Output the [X, Y] coordinate of the center of the cell containing the given text.  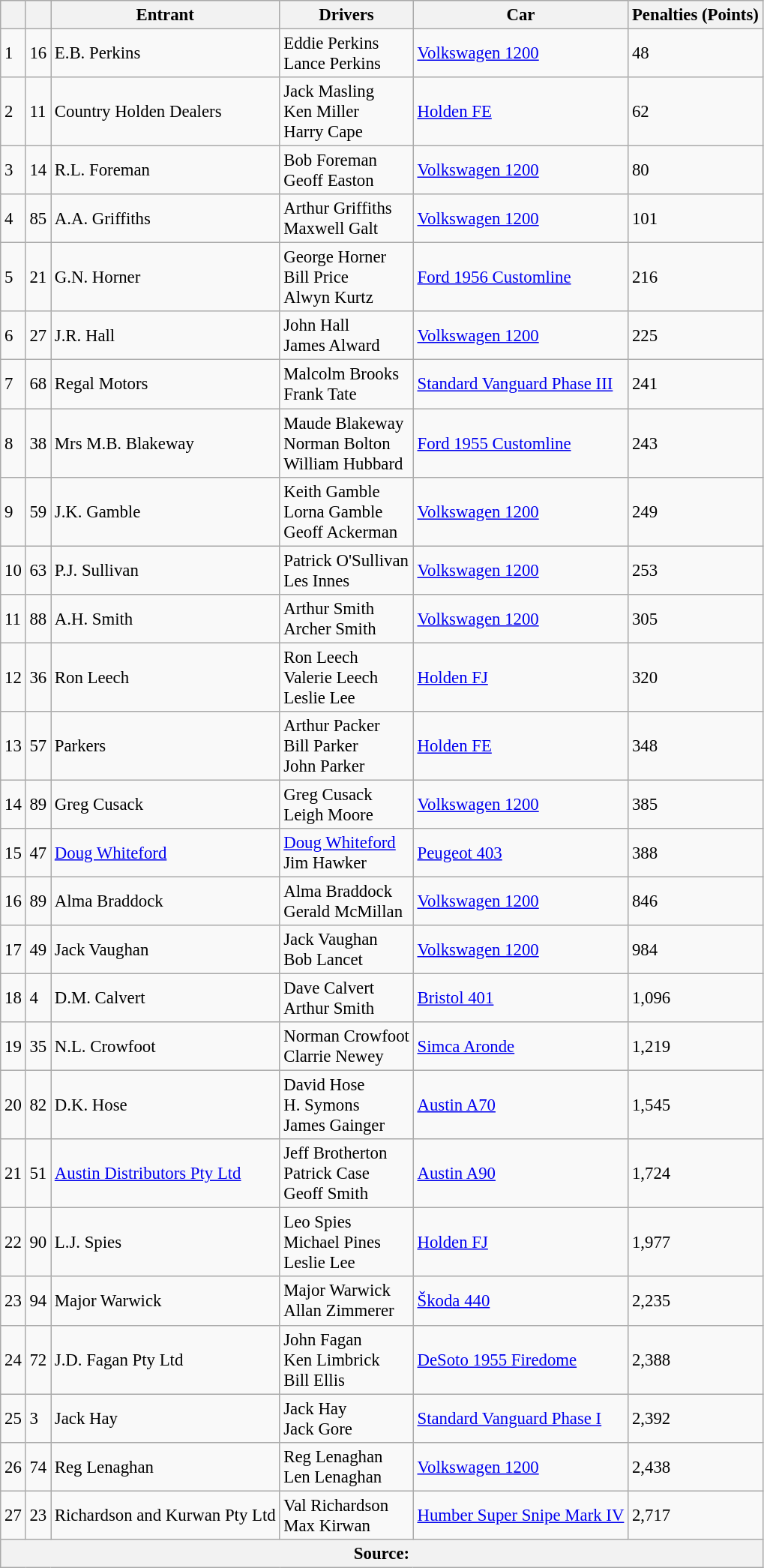
25 [13, 1419]
George Horner Bill Price Alwyn Kurtz [346, 277]
Doug Whiteford [165, 853]
Humber Super Snipe Mark IV [520, 1515]
Reg Lenaghan Len Lenaghan [346, 1467]
Greg Cusack Leigh Moore [346, 804]
241 [696, 384]
Major Warwick Allan Zimmerer [346, 1302]
Jack Vaughan [165, 949]
49 [37, 949]
Leo Spies Michael Pines Leslie Lee [346, 1243]
Austin A70 [520, 1105]
63 [37, 570]
Jack Hay [165, 1419]
26 [13, 1467]
7 [13, 384]
Standard Vanguard Phase III [520, 384]
Eddie Perkins Lance Perkins [346, 54]
Parkers [165, 746]
320 [696, 677]
Bob Foreman Geoff Easton [346, 171]
2,388 [696, 1360]
D.K. Hose [165, 1105]
Reg Lenaghan [165, 1467]
2 [13, 112]
Mrs M.B. Blakeway [165, 443]
J.D. Fagan Pty Ltd [165, 1360]
Arthur Smith Archer Smith [346, 618]
Austin A90 [520, 1174]
388 [696, 853]
846 [696, 901]
J.R. Hall [165, 336]
249 [696, 511]
E.B. Perkins [165, 54]
Simca Aronde [520, 1047]
Škoda 440 [520, 1302]
Alma Braddock Gerald McMillan [346, 901]
Car [520, 15]
2,235 [696, 1302]
2,438 [696, 1467]
Ron Leech [165, 677]
385 [696, 804]
348 [696, 746]
1,545 [696, 1105]
Source: [382, 1554]
Ford 1955 Customline [520, 443]
Richardson and Kurwan Pty Ltd [165, 1515]
82 [37, 1105]
72 [37, 1360]
Jack Masling Ken Miller Harry Cape [346, 112]
225 [696, 336]
David Hose H. Symons James Gainger [346, 1105]
35 [37, 1047]
36 [37, 677]
48 [696, 54]
17 [13, 949]
216 [696, 277]
G.N. Horner [165, 277]
Standard Vanguard Phase I [520, 1419]
94 [37, 1302]
57 [37, 746]
Arthur Packer Bill Parker John Parker [346, 746]
J.K. Gamble [165, 511]
1,219 [696, 1047]
2,392 [696, 1419]
Doug Whiteford Jim Hawker [346, 853]
Austin Distributors Pty Ltd [165, 1174]
90 [37, 1243]
62 [696, 112]
Norman Crowfoot Clarrie Newey [346, 1047]
Bristol 401 [520, 999]
Dave Calvert Arthur Smith [346, 999]
1,724 [696, 1174]
253 [696, 570]
Major Warwick [165, 1302]
Patrick O'Sullivan Les Innes [346, 570]
D.M. Calvert [165, 999]
59 [37, 511]
Regal Motors [165, 384]
80 [696, 171]
85 [37, 219]
22 [13, 1243]
Greg Cusack [165, 804]
R.L. Foreman [165, 171]
243 [696, 443]
20 [13, 1105]
Country Holden Dealers [165, 112]
74 [37, 1467]
984 [696, 949]
51 [37, 1174]
L.J. Spies [165, 1243]
38 [37, 443]
68 [37, 384]
1 [13, 54]
John Fagan Ken Limbrick Bill Ellis [346, 1360]
Alma Braddock [165, 901]
12 [13, 677]
Jack Vaughan Bob Lancet [346, 949]
John Hall James Alward [346, 336]
P.J. Sullivan [165, 570]
9 [13, 511]
Entrant [165, 15]
5 [13, 277]
Jeff Brotherton Patrick Case Geoff Smith [346, 1174]
Malcolm Brooks Frank Tate [346, 384]
88 [37, 618]
DeSoto 1955 Firedome [520, 1360]
Ford 1956 Customline [520, 277]
1,977 [696, 1243]
Val Richardson Max Kirwan [346, 1515]
10 [13, 570]
18 [13, 999]
A.A. Griffiths [165, 219]
19 [13, 1047]
2,717 [696, 1515]
1,096 [696, 999]
Maude Blakeway Norman Bolton William Hubbard [346, 443]
15 [13, 853]
A.H. Smith [165, 618]
101 [696, 219]
Penalties (Points) [696, 15]
N.L. Crowfoot [165, 1047]
Drivers [346, 15]
Keith Gamble Lorna Gamble Geoff Ackerman [346, 511]
Jack Hay Jack Gore [346, 1419]
Ron Leech Valerie Leech Leslie Lee [346, 677]
6 [13, 336]
305 [696, 618]
47 [37, 853]
24 [13, 1360]
8 [13, 443]
Peugeot 403 [520, 853]
13 [13, 746]
Arthur Griffiths Maxwell Galt [346, 219]
